Scan for the cell matching the given text and deliver its [X, Y] coordinate at center. 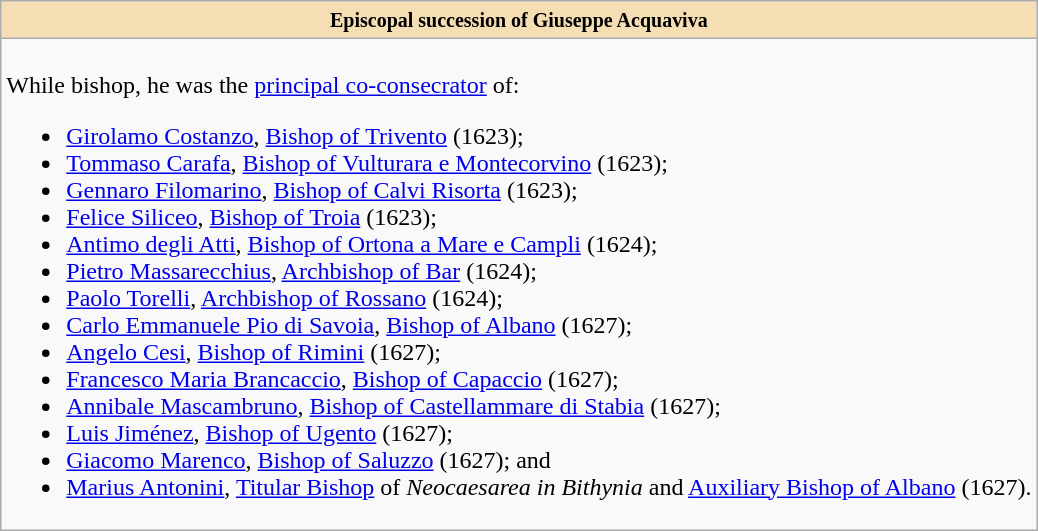
Episcopal succession of Giuseppe Acquaviva [519, 20]
